Find where the given text appears and provide that cell's center as (X, Y) coordinate. 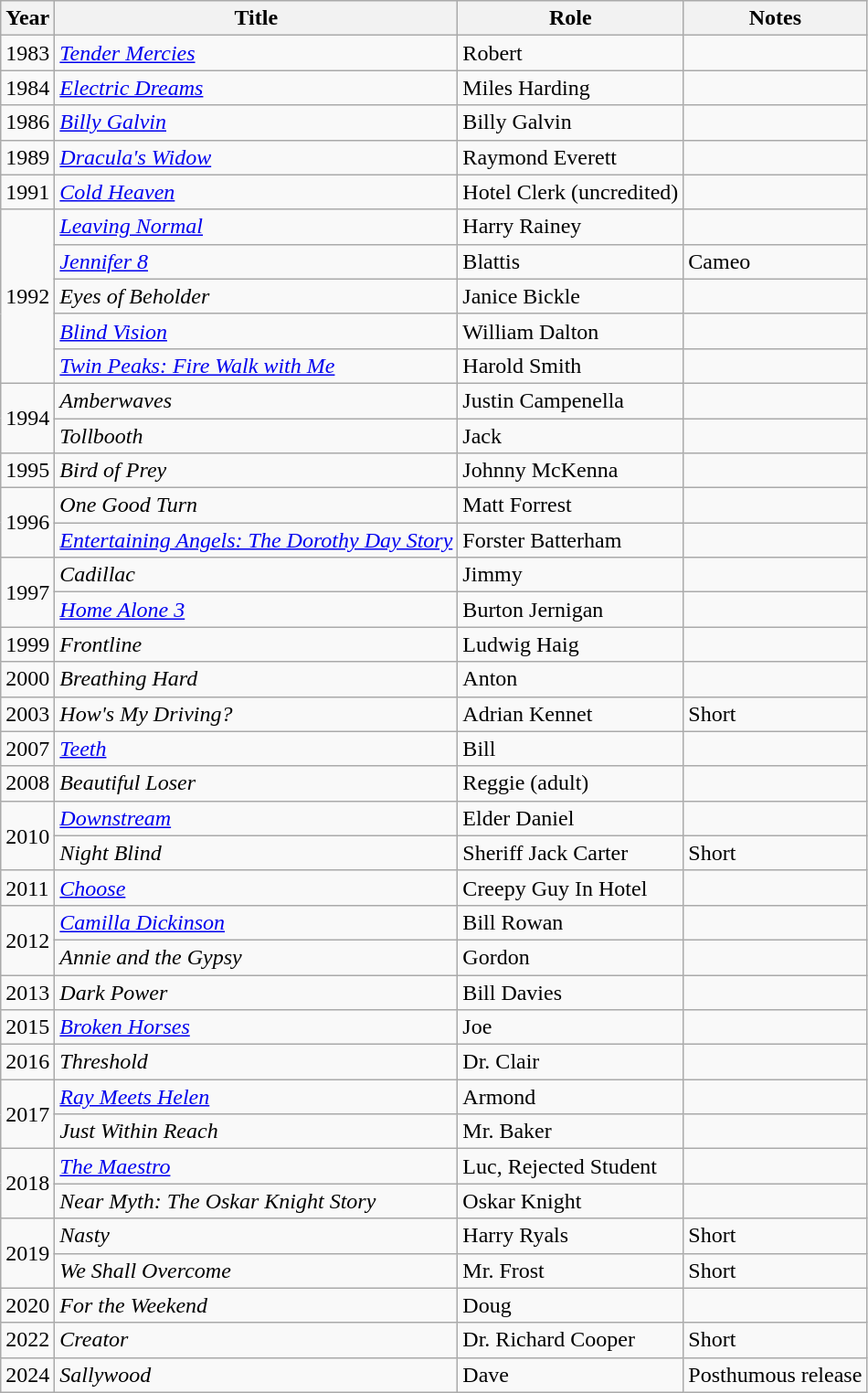
2024 (27, 1375)
Bird of Prey (256, 471)
2011 (27, 888)
Jimmy (570, 575)
Cold Heaven (256, 192)
1995 (27, 471)
Harold Smith (570, 366)
Dracula's Widow (256, 157)
Choose (256, 888)
Elder Daniel (570, 818)
Tollbooth (256, 436)
1984 (27, 88)
Miles Harding (570, 88)
Oskar Knight (570, 1201)
Just Within Reach (256, 1132)
Home Alone 3 (256, 610)
Matt Forrest (570, 505)
Harry Rainey (570, 227)
Near Myth: The Oskar Knight Story (256, 1201)
Year (27, 18)
2007 (27, 749)
Johnny McKenna (570, 471)
Leaving Normal (256, 227)
Robert (570, 53)
2022 (27, 1340)
2018 (27, 1184)
2008 (27, 783)
Burton Jernigan (570, 610)
2019 (27, 1253)
Entertaining Angels: The Dorothy Day Story (256, 540)
2010 (27, 835)
Breathing Hard (256, 679)
Adrian Kennet (570, 714)
Creepy Guy In Hotel (570, 888)
Eyes of Beholder (256, 296)
Electric Dreams (256, 88)
Luc, Rejected Student (570, 1166)
2012 (27, 940)
Armond (570, 1097)
2017 (27, 1114)
Beautiful Loser (256, 783)
Ray Meets Helen (256, 1097)
Blattis (570, 261)
How's My Driving? (256, 714)
We Shall Overcome (256, 1271)
2016 (27, 1062)
Cameo (775, 261)
1999 (27, 644)
Night Blind (256, 853)
Bill Davies (570, 992)
1986 (27, 122)
Gordon (570, 957)
Anton (570, 679)
Posthumous release (775, 1375)
1994 (27, 418)
Dr. Clair (570, 1062)
Janice Bickle (570, 296)
1983 (27, 53)
2015 (27, 1027)
2020 (27, 1305)
Ludwig Haig (570, 644)
2003 (27, 714)
Jack (570, 436)
Bill (570, 749)
The Maestro (256, 1166)
Threshold (256, 1062)
Jennifer 8 (256, 261)
Downstream (256, 818)
Mr. Frost (570, 1271)
Blind Vision (256, 331)
Tender Mercies (256, 53)
Doug (570, 1305)
Harry Ryals (570, 1236)
Annie and the Gypsy (256, 957)
One Good Turn (256, 505)
Dr. Richard Cooper (570, 1340)
2000 (27, 679)
Forster Batterham (570, 540)
Twin Peaks: Fire Walk with Me (256, 366)
Hotel Clerk (uncredited) (570, 192)
For the Weekend (256, 1305)
Broken Horses (256, 1027)
Dark Power (256, 992)
Bill Rowan (570, 922)
1991 (27, 192)
Creator (256, 1340)
Nasty (256, 1236)
Title (256, 18)
Role (570, 18)
1996 (27, 523)
Camilla Dickinson (256, 922)
Reggie (adult) (570, 783)
1989 (27, 157)
1992 (27, 296)
Amberwaves (256, 400)
1997 (27, 592)
Frontline (256, 644)
Raymond Everett (570, 157)
Joe (570, 1027)
Notes (775, 18)
Sallywood (256, 1375)
Cadillac (256, 575)
Justin Campenella (570, 400)
Dave (570, 1375)
2013 (27, 992)
William Dalton (570, 331)
Teeth (256, 749)
Sheriff Jack Carter (570, 853)
Mr. Baker (570, 1132)
